Find where the given text appears and provide that cell's center as (X, Y) coordinate. 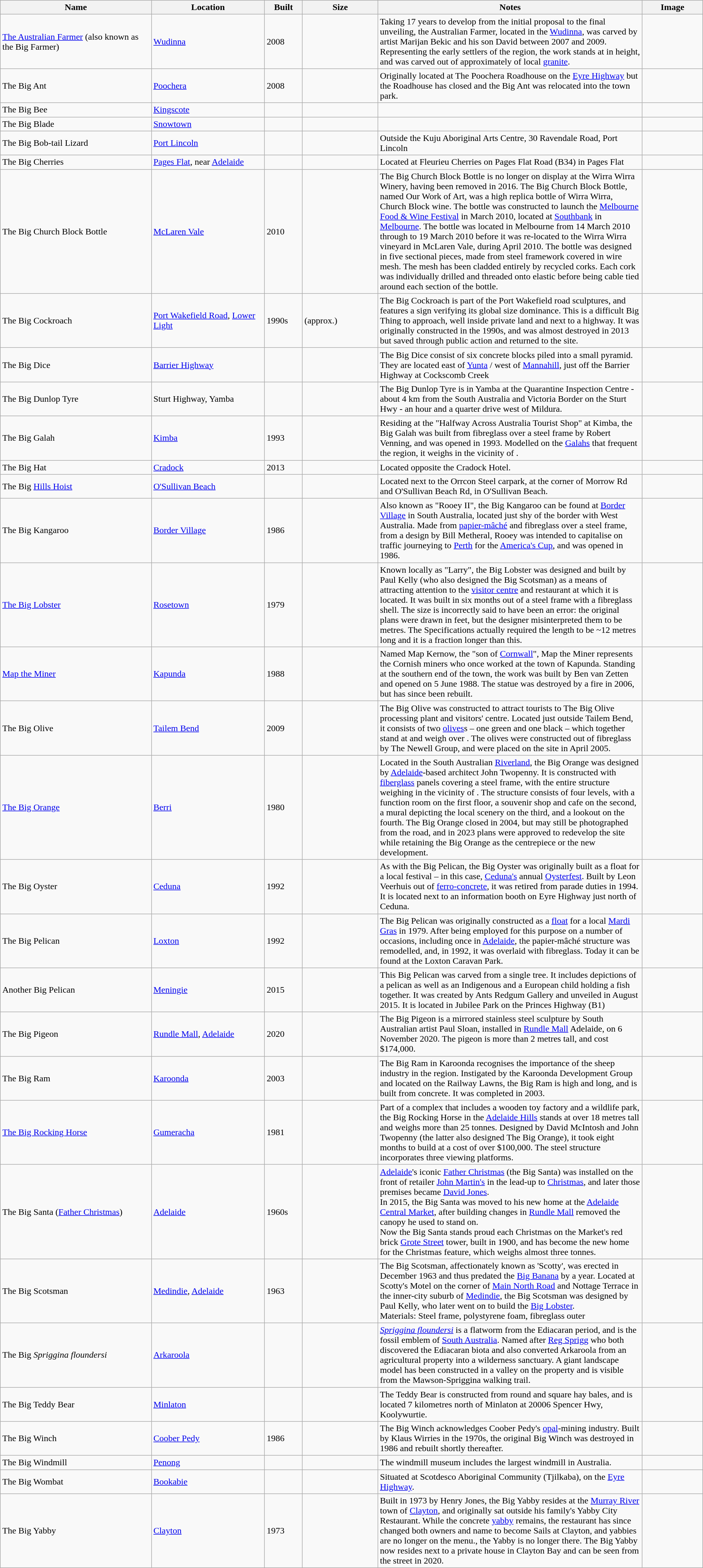
Karoonda (208, 1078)
The Big Bee (76, 110)
Located next to the Orrcon Steel carpark, at the corner of Morrow Rd and O'Sullivan Beach Rd, in O'Sullivan Beach. (510, 487)
Outside the Kuju Aboriginal Arts Centre, 30 Ravendale Road, Port Lincoln (510, 143)
O'Sullivan Beach (208, 487)
The Big Lobster (76, 605)
Size (340, 7)
The Big Rocking Horse (76, 1132)
Port Lincoln (208, 143)
The Big Bob-tail Lizard (76, 143)
The Big Cockroach (76, 320)
Barrier Highway (208, 365)
Originally located at The Poochera Roadhouse on the Eyre Highway but the Roadhouse has closed and the Big Ant was relocated into the town park. (510, 86)
1963 (284, 1291)
McLaren Vale (208, 231)
Ceduna (208, 887)
Rundle Mall, Adelaide (208, 1034)
The Big Galah (76, 438)
2010 (284, 231)
Bookabie (208, 1482)
The Big Spriggina floundersi (76, 1355)
The Big Santa (Father Christmas) (76, 1212)
Clayton (208, 1531)
2009 (284, 728)
Another Big Pelican (76, 990)
The Australian Farmer (also known as the Big Farmer) (76, 42)
The Big Cherries (76, 162)
Penong (208, 1463)
The Big Teddy Bear (76, 1404)
The Big Dunlop Tyre (76, 399)
1980 (284, 807)
The Big Orange (76, 807)
Port Wakefield Road, Lower Light (208, 320)
Sturt Highway, Yamba (208, 399)
Poochera (208, 86)
1973 (284, 1531)
Arkaroola (208, 1355)
Kapunda (208, 674)
2013 (284, 467)
Name (76, 7)
The Big Hills Hoist (76, 487)
2003 (284, 1078)
Located opposite the Cradock Hotel. (510, 467)
Tailem Bend (208, 728)
The Big Ram (76, 1078)
(approx.) (340, 320)
Kingscote (208, 110)
Kimba (208, 438)
The Big Church Block Bottle (76, 231)
Berri (208, 807)
The Big Dice (76, 365)
Notes (510, 7)
The Big Winch (76, 1439)
The Teddy Bear is constructed from round and square hay bales, and is located 7 kilometres north of Minlaton at 20006 Spencer Hwy, Koolywurtie. (510, 1404)
The Big Scotsman (76, 1291)
The Big Hat (76, 467)
The Big Yabby (76, 1531)
2015 (284, 990)
Minlaton (208, 1404)
The Big Kangaroo (76, 530)
The Big Oyster (76, 887)
Border Village (208, 530)
1988 (284, 674)
The Big Olive (76, 728)
Map the Miner (76, 674)
The windmill museum includes the largest windmill in Australia. (510, 1463)
The Big Blade (76, 124)
The Big Wombat (76, 1482)
1960s (284, 1212)
Image (673, 7)
1990s (284, 320)
1979 (284, 605)
Rosetown (208, 605)
The Big Pigeon (76, 1034)
The Big Pelican (76, 941)
Snowtown (208, 124)
Located at Fleurieu Cherries on Pages Flat Road (B34) in Pages Flat (510, 162)
2020 (284, 1034)
The Big Ant (76, 86)
Situated at Scotdesco Aboriginal Community (Tjilkaba), on the Eyre Highway. (510, 1482)
Coober Pedy (208, 1439)
1981 (284, 1132)
Medindie, Adelaide (208, 1291)
1993 (284, 438)
Wudinna (208, 42)
Cradock (208, 467)
Built (284, 7)
Gumeracha (208, 1132)
The Big Windmill (76, 1463)
Loxton (208, 941)
Pages Flat, near Adelaide (208, 162)
Adelaide (208, 1212)
Location (208, 7)
Meningie (208, 990)
